Pinpoint the cell where the given text exists, returning its [x, y] midpoint coordinate. 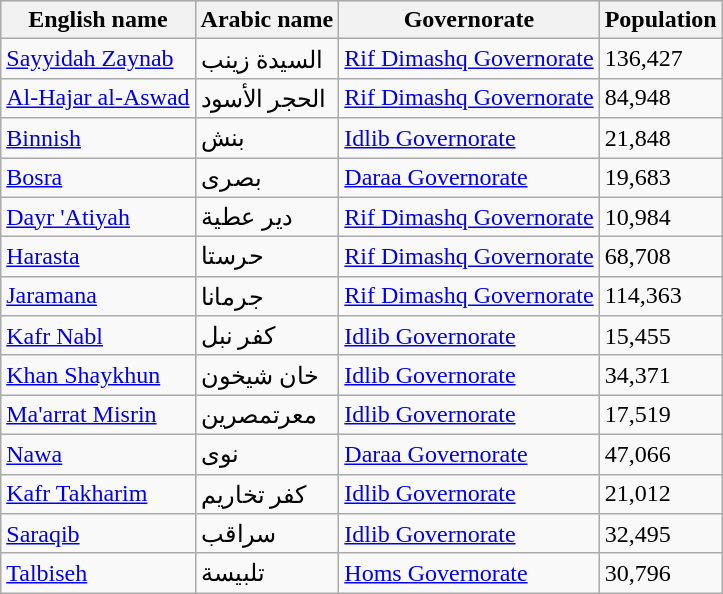
136,427 [660, 59]
Binnish [98, 138]
Nawa [98, 454]
32,495 [660, 534]
دير عطية [267, 217]
Kafr Nabl [98, 336]
47,066 [660, 454]
21,848 [660, 138]
Population [660, 20]
34,371 [660, 375]
السيدة زينب [267, 59]
Al-Hajar al-Aswad [98, 98]
نوى [267, 454]
تلبيسة [267, 573]
Harasta [98, 257]
سراقب [267, 534]
كفر نبل [267, 336]
بنش [267, 138]
15,455 [660, 336]
68,708 [660, 257]
بصرى [267, 178]
الحجر الأسود [267, 98]
Dayr 'Atiyah [98, 217]
Kafr Takharim [98, 494]
Talbiseh [98, 573]
30,796 [660, 573]
حرستا [267, 257]
Governorate [469, 20]
جرمانا [267, 296]
21,012 [660, 494]
19,683 [660, 178]
Khan Shaykhun [98, 375]
كفر تخاريم [267, 494]
Bosra [98, 178]
10,984 [660, 217]
Arabic name [267, 20]
خان شيخون [267, 375]
84,948 [660, 98]
Homs Governorate [469, 573]
17,519 [660, 415]
Sayyidah Zaynab [98, 59]
114,363 [660, 296]
Ma'arrat Misrin [98, 415]
English name [98, 20]
Jaramana [98, 296]
معرتمصرين [267, 415]
Saraqib [98, 534]
